For the text-containing cell, return its midpoint in (X, Y) coordinate format. 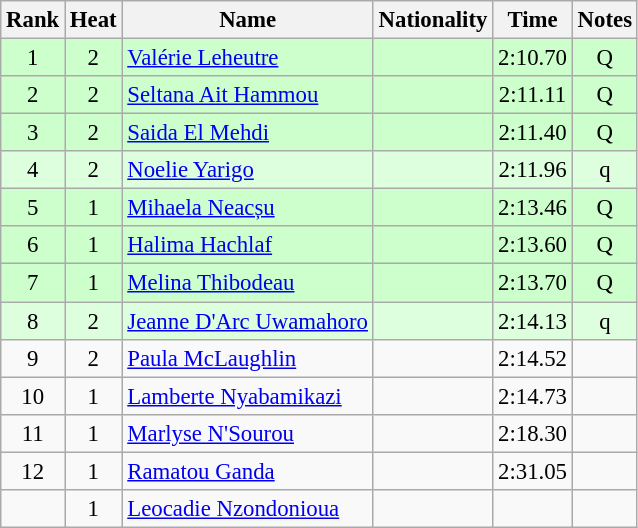
4 (33, 170)
Mihaela Neacșu (248, 208)
2:14.73 (533, 396)
Name (248, 20)
2:13.46 (533, 208)
Heat (94, 20)
Leocadie Nzondonioua (248, 509)
2:18.30 (533, 433)
2:11.11 (533, 95)
Lamberte Nyabamikazi (248, 396)
5 (33, 208)
Seltana Ait Hammou (248, 95)
Noelie Yarigo (248, 170)
11 (33, 433)
10 (33, 396)
8 (33, 321)
2:11.40 (533, 133)
Halima Hachlaf (248, 245)
Paula McLaughlin (248, 358)
2:31.05 (533, 471)
6 (33, 245)
Saida El Mehdi (248, 133)
2:14.13 (533, 321)
2:11.96 (533, 170)
Nationality (432, 20)
Melina Thibodeau (248, 283)
2:10.70 (533, 58)
2:13.60 (533, 245)
2:13.70 (533, 283)
Marlyse N'Sourou (248, 433)
2:14.52 (533, 358)
Notes (604, 20)
Jeanne D'Arc Uwamahoro (248, 321)
9 (33, 358)
Rank (33, 20)
Valérie Leheutre (248, 58)
3 (33, 133)
12 (33, 471)
Time (533, 20)
7 (33, 283)
Ramatou Ganda (248, 471)
